Find where the given text appears and provide that cell's center as [x, y] coordinate. 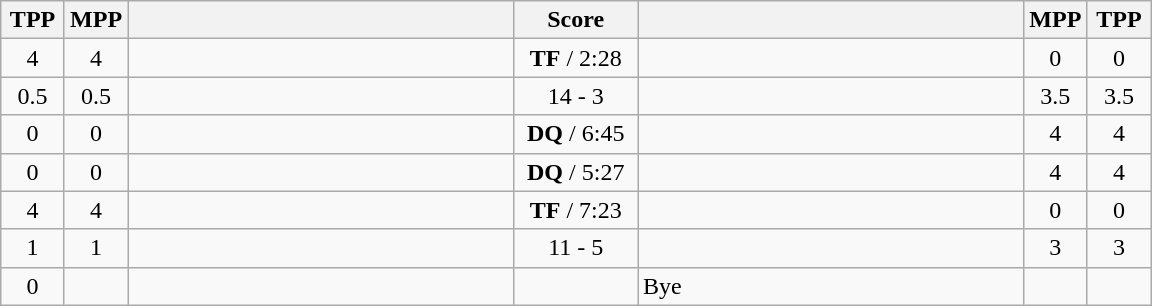
TF / 7:23 [576, 210]
14 - 3 [576, 96]
DQ / 6:45 [576, 134]
DQ / 5:27 [576, 172]
11 - 5 [576, 248]
Score [576, 20]
TF / 2:28 [576, 58]
Bye [831, 286]
